Extract the (x, y) coordinate from the center of the cell holding the provided text.  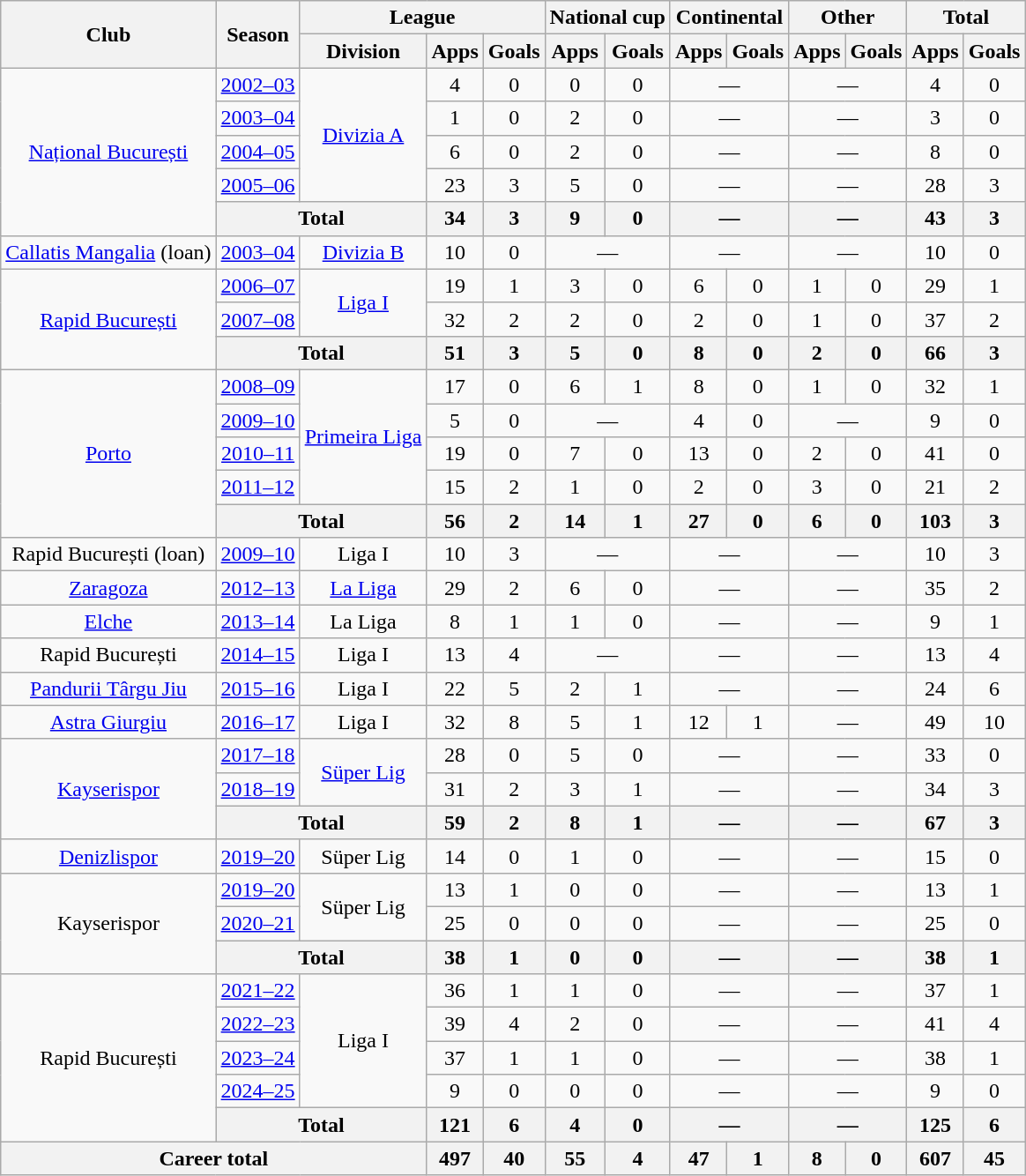
Divizia A (363, 135)
17 (455, 386)
2023–24 (257, 1058)
31 (455, 789)
51 (455, 353)
49 (935, 722)
Club (108, 34)
2013–14 (257, 621)
2020–21 (257, 923)
Național București (108, 152)
2024–25 (257, 1091)
125 (935, 1125)
2016–17 (257, 722)
2018–19 (257, 789)
43 (935, 219)
2008–09 (257, 386)
Divizia B (363, 252)
66 (935, 353)
103 (935, 521)
2012–13 (257, 588)
23 (455, 185)
56 (455, 521)
Primeira Liga (363, 436)
Denizlispor (108, 856)
Zaragoza (108, 588)
2014–15 (257, 655)
Other (848, 18)
45 (994, 1158)
Porto (108, 453)
2015–16 (257, 688)
2017–18 (257, 755)
2021–22 (257, 991)
2002–03 (257, 85)
22 (455, 688)
Callatis Mangalia (loan) (108, 252)
36 (455, 991)
Rapid București (loan) (108, 555)
59 (455, 822)
Season (257, 34)
21 (935, 488)
7 (575, 454)
Pandurii Târgu Jiu (108, 688)
27 (698, 521)
Continental (729, 18)
Career total (213, 1158)
47 (698, 1158)
497 (455, 1158)
Division (363, 51)
Elche (108, 621)
2007–08 (257, 319)
607 (935, 1158)
121 (455, 1125)
2006–07 (257, 286)
67 (935, 822)
55 (575, 1158)
33 (935, 755)
39 (455, 1024)
40 (514, 1158)
12 (698, 722)
24 (935, 688)
National cup (607, 18)
2022–23 (257, 1024)
35 (935, 588)
2010–11 (257, 454)
Astra Giurgiu (108, 722)
2011–12 (257, 488)
2005–06 (257, 185)
2004–05 (257, 152)
League (422, 18)
